Pinpoint the cell where the given text exists, returning its [X, Y] midpoint coordinate. 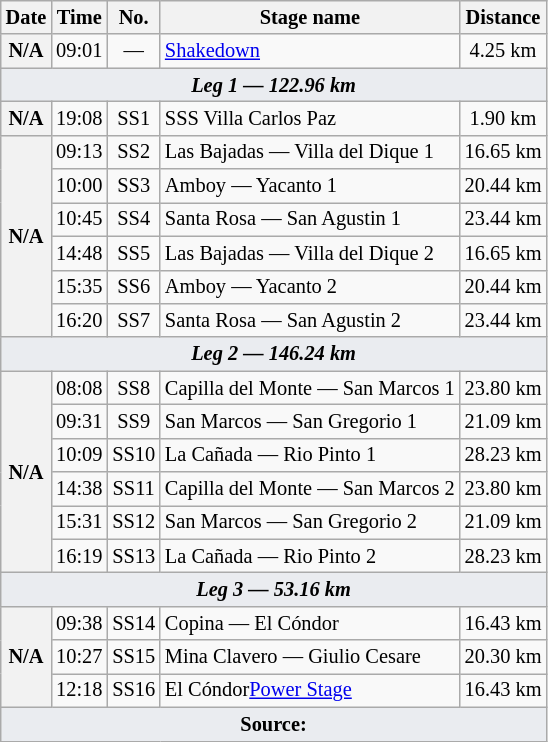
— [134, 51]
Leg 2 — 146.24 km [274, 354]
10:09 [79, 455]
14:38 [79, 489]
No. [134, 17]
16:20 [79, 320]
Leg 3 — 53.16 km [274, 589]
Amboy — Yacanto 2 [310, 287]
Amboy — Yacanto 1 [310, 186]
SS11 [134, 489]
20.30 km [504, 657]
SSS Villa Carlos Paz [310, 118]
10:00 [79, 186]
09:01 [79, 51]
SS14 [134, 623]
Copina — El Cóndor [310, 623]
10:27 [79, 657]
08:08 [79, 388]
14:48 [79, 253]
Stage name [310, 17]
Time [79, 17]
1.90 km [504, 118]
4.25 km [504, 51]
SS10 [134, 455]
SS12 [134, 522]
15:35 [79, 287]
Mina Clavero — Giulio Cesare [310, 657]
SS2 [134, 152]
Santa Rosa — San Agustin 2 [310, 320]
Santa Rosa — San Agustin 1 [310, 219]
15:31 [79, 522]
SS6 [134, 287]
El CóndorPower Stage [310, 690]
San Marcos — San Gregorio 1 [310, 421]
Capilla del Monte — San Marcos 1 [310, 388]
SS13 [134, 556]
SS15 [134, 657]
SS5 [134, 253]
09:31 [79, 421]
Las Bajadas — Villa del Dique 1 [310, 152]
Las Bajadas — Villa del Dique 2 [310, 253]
09:13 [79, 152]
SS3 [134, 186]
Distance [504, 17]
Shakedown [310, 51]
La Cañada — Rio Pinto 1 [310, 455]
SS7 [134, 320]
La Cañada — Rio Pinto 2 [310, 556]
San Marcos — San Gregorio 2 [310, 522]
SS4 [134, 219]
SS8 [134, 388]
Date [26, 17]
19:08 [79, 118]
Source: [274, 724]
Leg 1 — 122.96 km [274, 85]
SS1 [134, 118]
09:38 [79, 623]
Capilla del Monte — San Marcos 2 [310, 489]
16:19 [79, 556]
12:18 [79, 690]
10:45 [79, 219]
SS16 [134, 690]
SS9 [134, 421]
